Return the [X, Y] coordinate for the center point of the cell that contains the specified text.  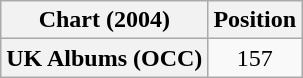
UK Albums (OCC) [104, 58]
Chart (2004) [104, 20]
157 [255, 58]
Position [255, 20]
